Output the [X, Y] coordinate of the center of the cell containing the given text.  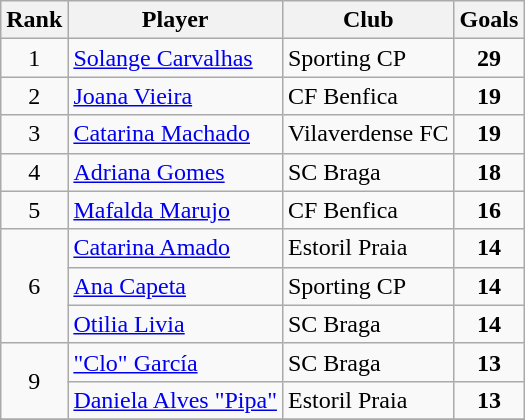
Vilaverdense FC [368, 134]
Ana Capeta [176, 286]
Otilia Livia [176, 324]
Catarina Machado [176, 134]
3 [34, 134]
Catarina Amado [176, 248]
"Clo" García [176, 362]
18 [489, 172]
Mafalda Marujo [176, 210]
Solange Carvalhas [176, 58]
Player [176, 20]
Rank [34, 20]
Adriana Gomes [176, 172]
29 [489, 58]
1 [34, 58]
16 [489, 210]
Goals [489, 20]
2 [34, 96]
5 [34, 210]
Club [368, 20]
4 [34, 172]
Joana Vieira [176, 96]
9 [34, 381]
6 [34, 286]
Daniela Alves "Pipa" [176, 400]
